Pinpoint the cell where the given text exists, returning its (x, y) midpoint coordinate. 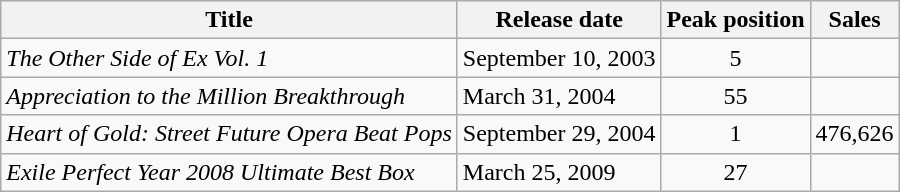
Appreciation to the Million Breakthrough (230, 96)
1 (736, 134)
September 29, 2004 (559, 134)
Title (230, 20)
March 25, 2009 (559, 172)
Release date (559, 20)
The Other Side of Ex Vol. 1 (230, 58)
March 31, 2004 (559, 96)
September 10, 2003 (559, 58)
Sales (854, 20)
Exile Perfect Year 2008 Ultimate Best Box (230, 172)
55 (736, 96)
Heart of Gold: Street Future Opera Beat Pops (230, 134)
27 (736, 172)
476,626 (854, 134)
Peak position (736, 20)
5 (736, 58)
